Return (X, Y) of the center of cell containing provided text 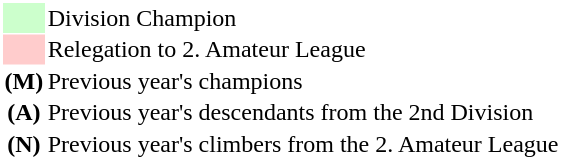
Previous year's climbers from the 2. Amateur League (303, 144)
(N) (24, 144)
Previous year's champions (303, 81)
Division Champion (303, 18)
Relegation to 2. Amateur League (303, 49)
(M) (24, 81)
(A) (24, 113)
Previous year's descendants from the 2nd Division (303, 113)
